Output the [X, Y] coordinate of the center of the cell containing the given text.  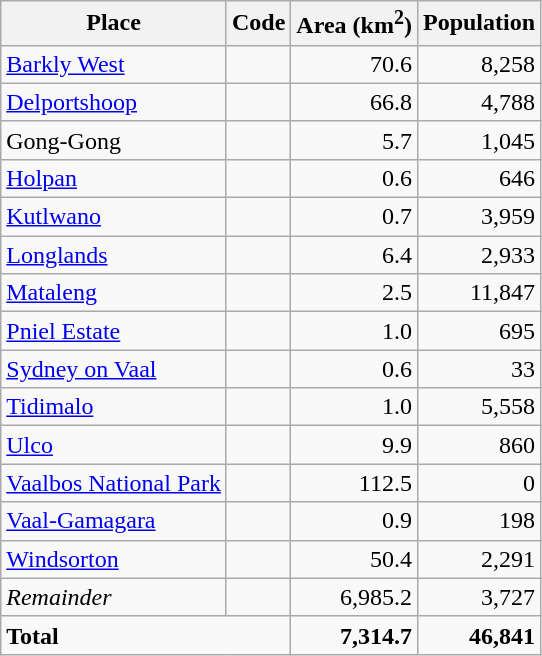
5.7 [354, 140]
Holpan [114, 178]
Kutlwano [114, 217]
Longlands [114, 255]
198 [478, 521]
6.4 [354, 255]
Barkly West [114, 64]
646 [478, 178]
Vaalbos National Park [114, 483]
Population [478, 24]
Total [146, 635]
11,847 [478, 293]
2,291 [478, 559]
1,045 [478, 140]
0.7 [354, 217]
70.6 [354, 64]
3,959 [478, 217]
6,985.2 [354, 597]
2,933 [478, 255]
0 [478, 483]
860 [478, 445]
Vaal-Gamagara [114, 521]
Windsorton [114, 559]
112.5 [354, 483]
33 [478, 369]
695 [478, 331]
50.4 [354, 559]
3,727 [478, 597]
9.9 [354, 445]
Remainder [114, 597]
0.9 [354, 521]
Delportshoop [114, 102]
2.5 [354, 293]
66.8 [354, 102]
8,258 [478, 64]
Pniel Estate [114, 331]
46,841 [478, 635]
7,314.7 [354, 635]
Gong-Gong [114, 140]
Place [114, 24]
4,788 [478, 102]
5,558 [478, 407]
Ulco [114, 445]
Sydney on Vaal [114, 369]
Area (km2) [354, 24]
Mataleng [114, 293]
Tidimalo [114, 407]
Code [258, 24]
